From the cell containing the given text, extract its center point as (X, Y) coordinate. 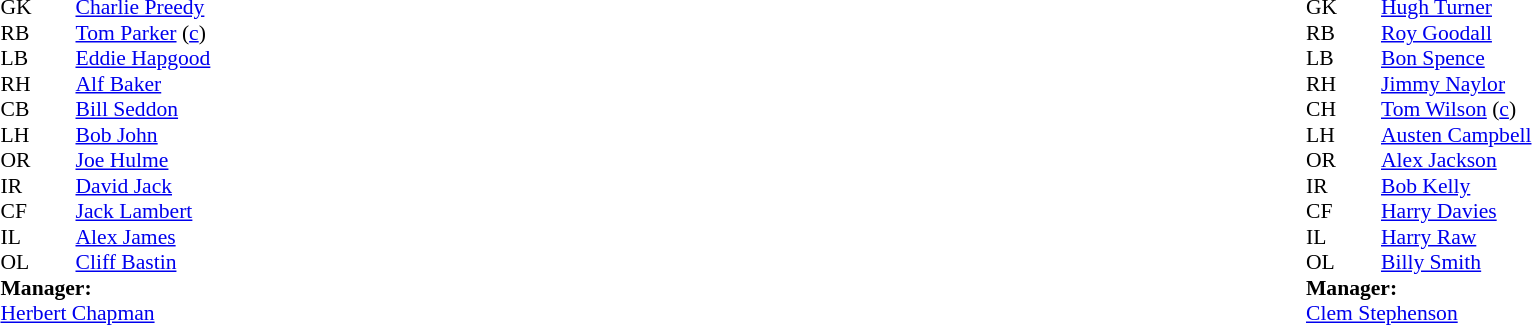
Harry Davies (1456, 211)
Bob John (144, 135)
Joe Hulme (144, 161)
David Jack (144, 186)
Alex Jackson (1456, 161)
Alf Baker (144, 84)
Jimmy Naylor (1456, 84)
Bill Seddon (144, 109)
Austen Campbell (1456, 135)
Roy Goodall (1456, 33)
Eddie Hapgood (144, 59)
Alex James (144, 237)
Cliff Bastin (144, 263)
Tom Parker (c) (144, 33)
Harry Raw (1456, 237)
Billy Smith (1456, 263)
Jack Lambert (144, 211)
Bon Spence (1456, 59)
CH (1325, 109)
CB (19, 109)
Bob Kelly (1456, 186)
Tom Wilson (c) (1456, 109)
